Return [X, Y] of the center of cell containing provided text 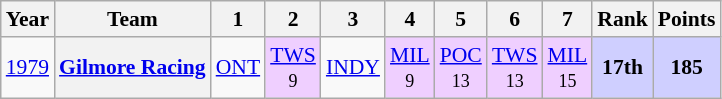
Gilmore Racing [132, 68]
5 [461, 19]
POC13 [461, 68]
MIL9 [410, 68]
7 [568, 19]
3 [353, 19]
2 [293, 19]
TWS9 [293, 68]
1 [238, 19]
6 [515, 19]
ONT [238, 68]
1979 [28, 68]
Points [687, 19]
MIL15 [568, 68]
4 [410, 19]
Team [132, 19]
Rank [622, 19]
17th [622, 68]
Year [28, 19]
185 [687, 68]
TWS13 [515, 68]
INDY [353, 68]
